For the text-containing cell, return its midpoint in [X, Y] coordinate format. 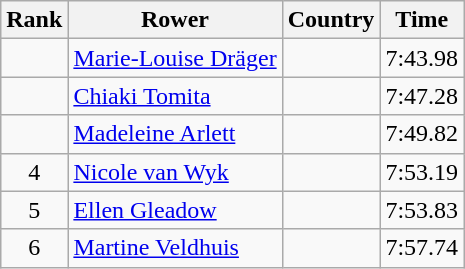
Ellen Gleadow [175, 210]
7:43.98 [422, 58]
Rank [34, 20]
7:47.28 [422, 96]
7:53.19 [422, 172]
7:57.74 [422, 248]
Time [422, 20]
Marie-Louise Dräger [175, 58]
6 [34, 248]
7:49.82 [422, 134]
5 [34, 210]
Rower [175, 20]
Chiaki Tomita [175, 96]
7:53.83 [422, 210]
Nicole van Wyk [175, 172]
Madeleine Arlett [175, 134]
4 [34, 172]
Country [331, 20]
Martine Veldhuis [175, 248]
